Return the [X, Y] coordinate for the center point of the cell that contains the specified text.  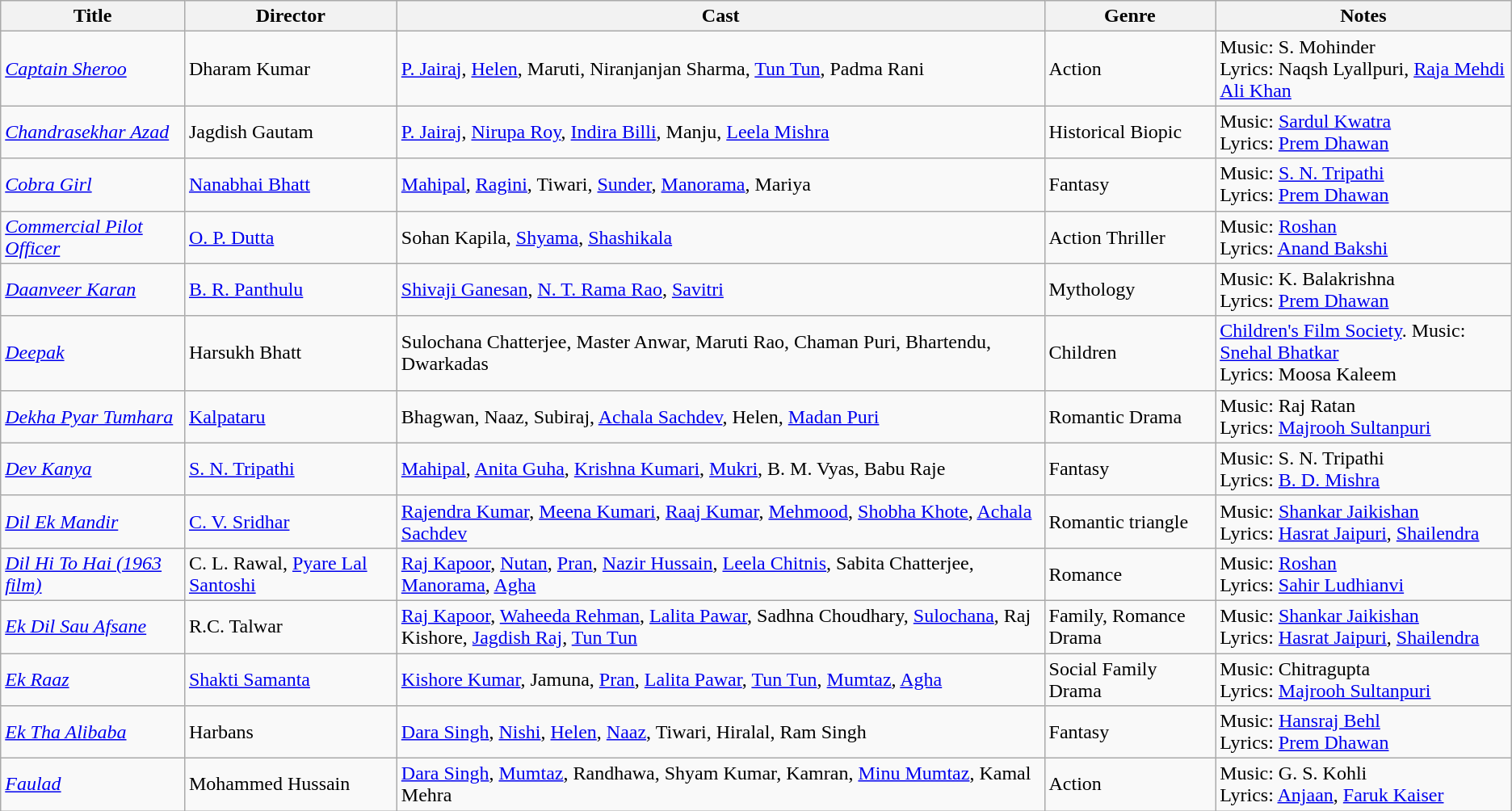
Children's Film Society. Music: Snehal BhatkarLyrics: Moosa Kaleem [1363, 353]
Music: Raj RatanLyrics: Majrooh Sultanpuri [1363, 417]
Children [1130, 353]
R.C. Talwar [291, 627]
Music: K. BalakrishnaLyrics: Prem Dhawan [1363, 289]
Commercial Pilot Officer [93, 237]
Dev Kanya [93, 469]
Captain Sheroo [93, 69]
Sohan Kapila, Shyama, Shashikala [720, 237]
Cobra Girl [93, 184]
Title [93, 16]
Kishore Kumar, Jamuna, Pran, Lalita Pawar, Tun Tun, Mumtaz, Agha [720, 679]
Historical Biopic [1130, 132]
Music: S. N. TripathiLyrics: Prem Dhawan [1363, 184]
Mythology [1130, 289]
Mahipal, Anita Guha, Krishna Kumari, Mukri, B. M. Vyas, Babu Raje [720, 469]
Shivaji Ganesan, N. T. Rama Rao, Savitri [720, 289]
Shakti Samanta [291, 679]
Music: ChitraguptaLyrics: Majrooh Sultanpuri [1363, 679]
P. Jairaj, Helen, Maruti, Niranjanjan Sharma, Tun Tun, Padma Rani [720, 69]
Kalpataru [291, 417]
Deepak [93, 353]
Ek Dil Sau Afsane [93, 627]
Music: G. S. KohliLyrics: Anjaan, Faruk Kaiser [1363, 785]
Genre [1130, 16]
Harbans [291, 732]
Romantic Drama [1130, 417]
C. L. Rawal, Pyare Lal Santoshi [291, 574]
Social Family Drama [1130, 679]
Raj Kapoor, Nutan, Pran, Nazir Hussain, Leela Chitnis, Sabita Chatterjee, Manorama, Agha [720, 574]
Ek Tha Alibaba [93, 732]
Romantic triangle [1130, 522]
Dharam Kumar [291, 69]
Director [291, 16]
Ek Raaz [93, 679]
Action Thriller [1130, 237]
Music: RoshanLyrics: Sahir Ludhianvi [1363, 574]
Cast [720, 16]
Music: Sardul KwatraLyrics: Prem Dhawan [1363, 132]
Romance [1130, 574]
S. N. Tripathi [291, 469]
Mahipal, Ragini, Tiwari, Sunder, Manorama, Mariya [720, 184]
Music: Hansraj BehlLyrics: Prem Dhawan [1363, 732]
P. Jairaj, Nirupa Roy, Indira Billi, Manju, Leela Mishra [720, 132]
Dara Singh, Mumtaz, Randhawa, Shyam Kumar, Kamran, Minu Mumtaz, Kamal Mehra [720, 785]
Chandrasekhar Azad [93, 132]
C. V. Sridhar [291, 522]
Dil Hi To Hai (1963 film) [93, 574]
Nanabhai Bhatt [291, 184]
Jagdish Gautam [291, 132]
Faulad [93, 785]
Sulochana Chatterjee, Master Anwar, Maruti Rao, Chaman Puri, Bhartendu, Dwarkadas [720, 353]
Music: S. MohinderLyrics: Naqsh Lyallpuri, Raja Mehdi Ali Khan [1363, 69]
O. P. Dutta [291, 237]
B. R. Panthulu [291, 289]
Harsukh Bhatt [291, 353]
Notes [1363, 16]
Daanveer Karan [93, 289]
Dil Ek Mandir [93, 522]
Dekha Pyar Tumhara [93, 417]
Music: S. N. TripathiLyrics: B. D. Mishra [1363, 469]
Rajendra Kumar, Meena Kumari, Raaj Kumar, Mehmood, Shobha Khote, Achala Sachdev [720, 522]
Bhagwan, Naaz, Subiraj, Achala Sachdev, Helen, Madan Puri [720, 417]
Raj Kapoor, Waheeda Rehman, Lalita Pawar, Sadhna Choudhary, Sulochana, Raj Kishore, Jagdish Raj, Tun Tun [720, 627]
Dara Singh, Nishi, Helen, Naaz, Tiwari, Hiralal, Ram Singh [720, 732]
Family, Romance Drama [1130, 627]
Mohammed Hussain [291, 785]
Music: RoshanLyrics: Anand Bakshi [1363, 237]
